Identify which cell holds the provided text, then report its [x, y] central coordinate. 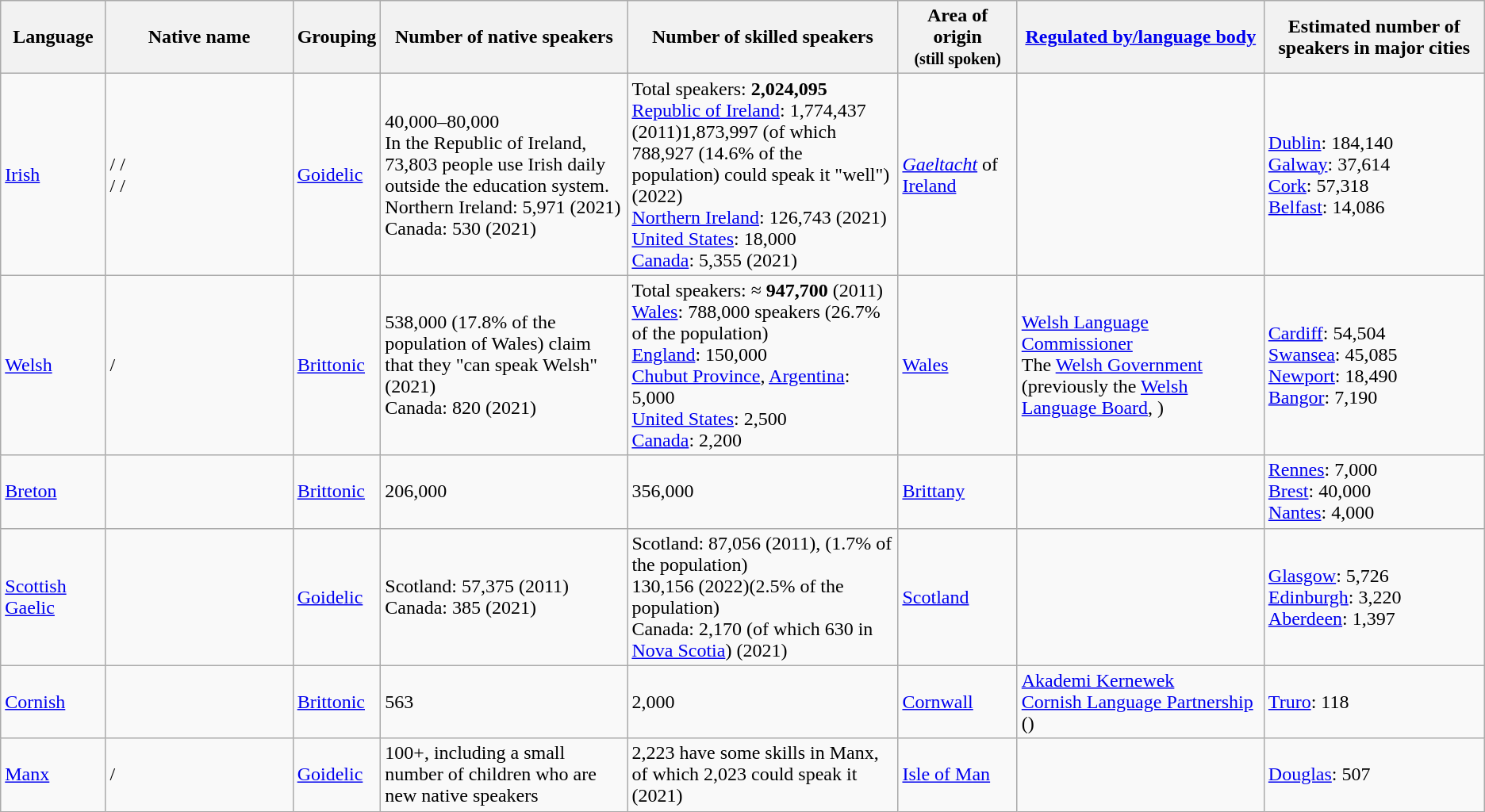
Regulated by/language body [1141, 37]
206,000 [505, 492]
Rennes: 7,000Brest: 40,000Nantes: 4,000 [1374, 492]
Cornish [53, 702]
Akademi KernewekCornish Language Partnership () [1141, 702]
Isle of Man [957, 775]
Truro: 118 [1374, 702]
Grouping [336, 37]
563 [505, 702]
Scotland [957, 596]
Area of origin(still spoken) [957, 37]
Brittany [957, 492]
Breton [53, 492]
Welsh Language CommissionerThe Welsh Government(previously the Welsh Language Board, ) [1141, 365]
Number of native speakers [505, 37]
356,000 [763, 492]
Scotland: 57,375 (2011)Canada: 385 (2021) [505, 596]
Estimated number of speakers in major cities [1374, 37]
Welsh [53, 365]
/ / / / [199, 174]
Gaeltacht of Ireland [957, 174]
Scotland: 87,056 (2011), (1.7% of the population)130,156 (2022)(2.5% of the population)Canada: 2,170 (of which 630 in Nova Scotia) (2021) [763, 596]
Native name [199, 37]
Douglas: 507 [1374, 775]
Number of skilled speakers [763, 37]
Scottish Gaelic [53, 596]
538,000 (17.8% of the population of Wales) claim that they "can speak Welsh" (2021)Canada: 820 (2021) [505, 365]
Dublin: 184,140Galway: 37,614Cork: 57,318Belfast: 14,086 [1374, 174]
100+, including a small number of children who are new native speakers [505, 775]
Glasgow: 5,726Edinburgh: 3,220Aberdeen: 1,397 [1374, 596]
2,000 [763, 702]
Cornwall [957, 702]
Irish [53, 174]
Cardiff: 54,504Swansea: 45,085Newport: 18,490Bangor: 7,190 [1374, 365]
Language [53, 37]
2,223 have some skills in Manx, of which 2,023 could speak it (2021) [763, 775]
Wales [957, 365]
40,000–80,000In the Republic of Ireland, 73,803 people use Irish daily outside the education system.Northern Ireland: 5,971 (2021)Canada: 530 (2021) [505, 174]
Manx [53, 775]
